Find where the given text appears and provide that cell's center as [X, Y] coordinate. 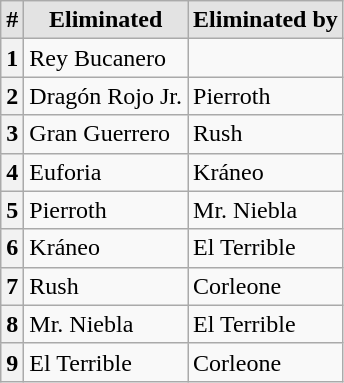
Rey Bucanero [106, 58]
9 [12, 362]
# [12, 20]
Euforia [106, 172]
Gran Guerrero [106, 134]
7 [12, 286]
Eliminated by [266, 20]
Dragón Rojo Jr. [106, 96]
4 [12, 172]
Eliminated [106, 20]
3 [12, 134]
6 [12, 248]
8 [12, 324]
5 [12, 210]
1 [12, 58]
2 [12, 96]
